Return the (x, y) coordinate for the center point of the cell that contains the specified text.  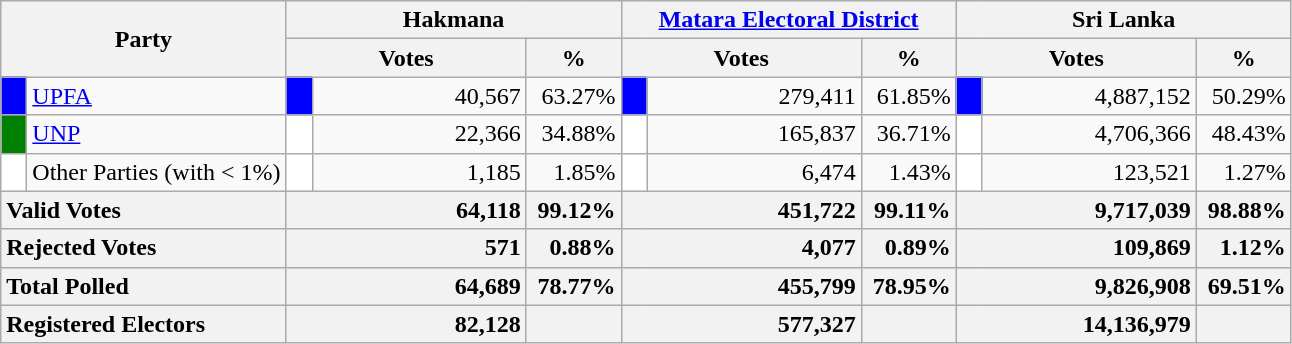
50.29% (1244, 96)
98.88% (1244, 210)
109,869 (1076, 248)
48.43% (1244, 134)
0.88% (574, 248)
Registered Electors (144, 324)
4,706,366 (1089, 134)
22,366 (419, 134)
UNP (156, 134)
64,689 (406, 286)
123,521 (1089, 172)
36.71% (908, 134)
4,887,152 (1089, 96)
279,411 (754, 96)
0.89% (908, 248)
1.85% (574, 172)
9,717,039 (1076, 210)
14,136,979 (1076, 324)
6,474 (754, 172)
64,118 (406, 210)
Total Polled (144, 286)
Other Parties (with < 1%) (156, 172)
34.88% (574, 134)
455,799 (741, 286)
Rejected Votes (144, 248)
1.43% (908, 172)
UPFA (156, 96)
61.85% (908, 96)
Party (144, 39)
99.12% (574, 210)
1.12% (1244, 248)
82,128 (406, 324)
Valid Votes (144, 210)
577,327 (741, 324)
165,837 (754, 134)
Sri Lanka (1124, 20)
78.77% (574, 286)
1.27% (1244, 172)
40,567 (419, 96)
69.51% (1244, 286)
4,077 (741, 248)
571 (406, 248)
Matara Electoral District (788, 20)
63.27% (574, 96)
9,826,908 (1076, 286)
451,722 (741, 210)
1,185 (419, 172)
99.11% (908, 210)
78.95% (908, 286)
Hakmana (454, 20)
